Extract the [X, Y] coordinate from the center of the cell holding the provided text.  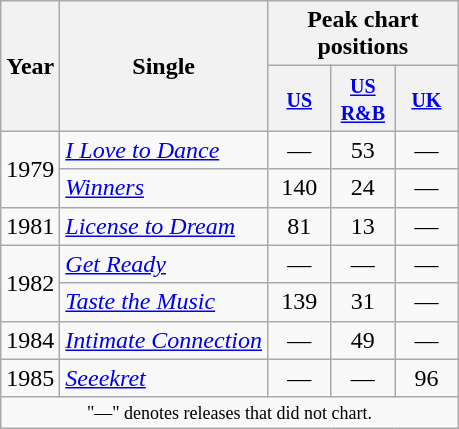
Winners [164, 188]
"—" denotes releases that did not chart. [230, 412]
24 [363, 188]
Get Ready [164, 264]
US R&B [363, 98]
140 [300, 188]
1979 [30, 169]
License to Dream [164, 226]
96 [427, 378]
1981 [30, 226]
Intimate Connection [164, 340]
139 [300, 302]
53 [363, 150]
1982 [30, 283]
31 [363, 302]
49 [363, 340]
I Love to Dance [164, 150]
Taste the Music [164, 302]
1985 [30, 378]
13 [363, 226]
Peak chart positions [364, 34]
Year [30, 66]
Seeekret [164, 378]
US [300, 98]
81 [300, 226]
Single [164, 66]
1984 [30, 340]
UK [427, 98]
